Identify which cell holds the provided text, then report its (X, Y) central coordinate. 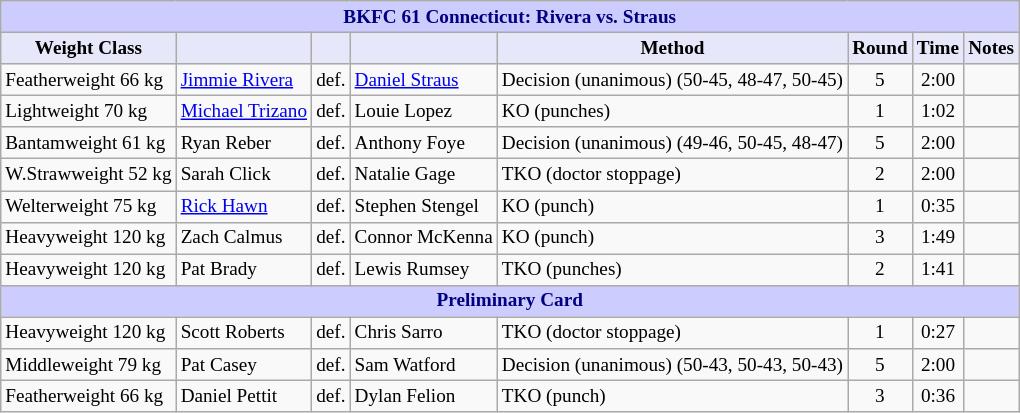
Time (938, 48)
Jimmie Rivera (244, 80)
Stephen Stengel (424, 206)
Zach Calmus (244, 238)
0:27 (938, 333)
Dylan Felion (424, 396)
Scott Roberts (244, 333)
Connor McKenna (424, 238)
Method (672, 48)
1:41 (938, 270)
Round (880, 48)
Michael Trizano (244, 111)
TKO (punch) (672, 396)
Lightweight 70 kg (88, 111)
Anthony Foye (424, 143)
0:36 (938, 396)
Daniel Straus (424, 80)
Decision (unanimous) (50-43, 50-43, 50-43) (672, 365)
Sam Watford (424, 365)
TKO (punches) (672, 270)
Natalie Gage (424, 175)
Lewis Rumsey (424, 270)
Weight Class (88, 48)
Daniel Pettit (244, 396)
Bantamweight 61 kg (88, 143)
Decision (unanimous) (50-45, 48-47, 50-45) (672, 80)
Pat Brady (244, 270)
Rick Hawn (244, 206)
BKFC 61 Connecticut: Rivera vs. Straus (510, 17)
Preliminary Card (510, 301)
KO (punches) (672, 111)
Pat Casey (244, 365)
Sarah Click (244, 175)
Chris Sarro (424, 333)
Notes (992, 48)
Decision (unanimous) (49-46, 50-45, 48-47) (672, 143)
0:35 (938, 206)
Ryan Reber (244, 143)
Louie Lopez (424, 111)
Middleweight 79 kg (88, 365)
1:49 (938, 238)
W.Strawweight 52 kg (88, 175)
1:02 (938, 111)
Welterweight 75 kg (88, 206)
